Locate the cell with the specified text and output its (x, y) center coordinate. 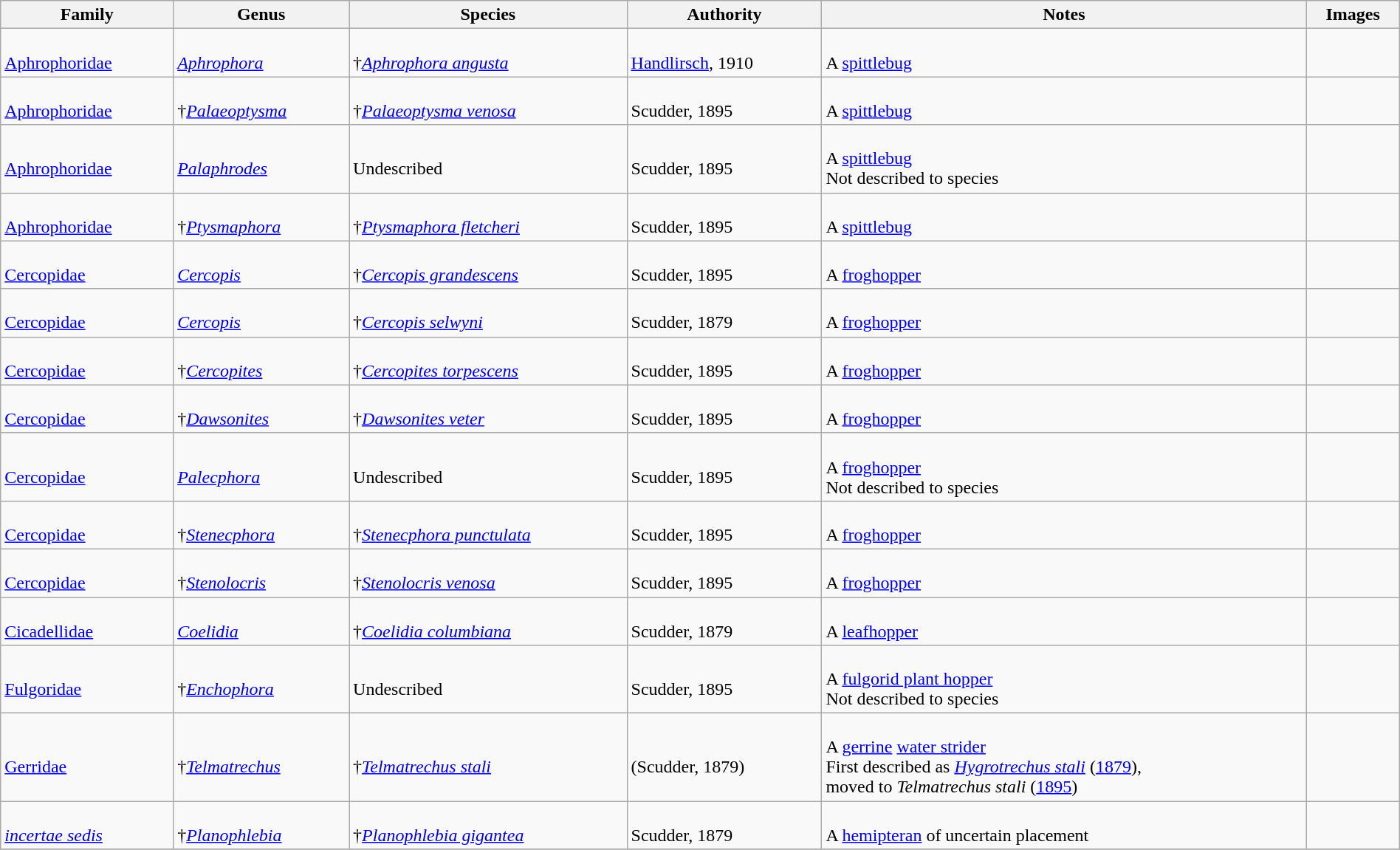
†Dawsonites veter (488, 409)
†Planophlebia gigantea (488, 826)
†Palaeoptysma (261, 100)
†Palaeoptysma venosa (488, 100)
Palaphrodes (261, 159)
A hemipteran of uncertain placement (1064, 826)
Notes (1064, 15)
†Aphrophora angusta (488, 53)
Authority (724, 15)
(Scudder, 1879) (724, 758)
Fulgoridae (87, 679)
Gerridae (87, 758)
†Cercopis grandescens (488, 264)
†Telmatrechus (261, 758)
Aphrophora (261, 53)
†Cercopites (261, 360)
†Cercopites torpescens (488, 360)
†Enchophora (261, 679)
Family (87, 15)
Images (1353, 15)
incertae sedis (87, 826)
†Stenolocris (261, 573)
Palecphora (261, 467)
†Stenolocris venosa (488, 573)
A leafhopper (1064, 620)
Species (488, 15)
†Stenecphora (261, 524)
Cicadellidae (87, 620)
A spittlebug Not described to species (1064, 159)
A froghopper Not described to species (1064, 467)
†Coelidia columbiana (488, 620)
†Telmatrechus stali (488, 758)
Coelidia (261, 620)
Genus (261, 15)
†Cercopis selwyni (488, 313)
†Stenecphora punctulata (488, 524)
†Ptysmaphora (261, 217)
†Ptysmaphora fletcheri (488, 217)
A gerrine water striderFirst described as Hygrotrechus stali (1879),moved to Telmatrechus stali (1895) (1064, 758)
A fulgorid plant hopper Not described to species (1064, 679)
Handlirsch, 1910 (724, 53)
†Planophlebia (261, 826)
†Dawsonites (261, 409)
